Find where the given text appears and provide that cell's center as [X, Y] coordinate. 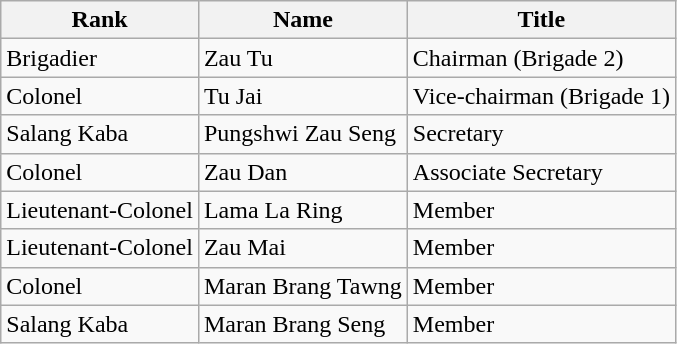
Pungshwi Zau Seng [302, 134]
Zau Dan [302, 172]
Maran Brang Tawng [302, 286]
Name [302, 20]
Chairman (Brigade 2) [541, 58]
Vice-chairman (Brigade 1) [541, 96]
Tu Jai [302, 96]
Zau Mai [302, 248]
Maran Brang Seng [302, 324]
Associate Secretary [541, 172]
Brigadier [100, 58]
Rank [100, 20]
Lama La Ring [302, 210]
Title [541, 20]
Zau Tu [302, 58]
Secretary [541, 134]
